Extract the (x, y) coordinate from the center of the cell holding the provided text.  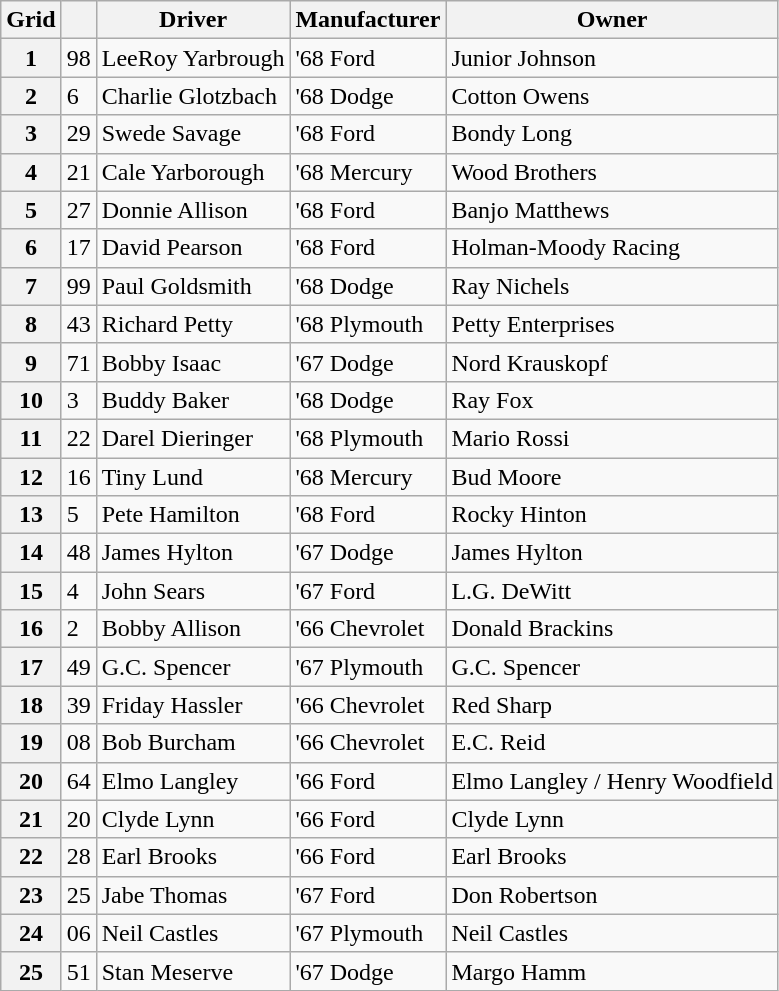
27 (78, 210)
Donnie Allison (193, 210)
Grid (31, 20)
Pete Hamilton (193, 515)
L.G. DeWitt (612, 591)
29 (78, 134)
12 (31, 477)
Banjo Matthews (612, 210)
Elmo Langley (193, 781)
49 (78, 667)
51 (78, 971)
Ray Nichels (612, 286)
Elmo Langley / Henry Woodfield (612, 781)
06 (78, 933)
Tiny Lund (193, 477)
Richard Petty (193, 324)
Margo Hamm (612, 971)
Bondy Long (612, 134)
Junior Johnson (612, 58)
19 (31, 743)
Friday Hassler (193, 705)
23 (31, 895)
7 (31, 286)
E.C. Reid (612, 743)
24 (31, 933)
Holman-Moody Racing (612, 248)
Bobby Isaac (193, 362)
Buddy Baker (193, 400)
Petty Enterprises (612, 324)
11 (31, 438)
18 (31, 705)
99 (78, 286)
Driver (193, 20)
48 (78, 553)
14 (31, 553)
Don Robertson (612, 895)
Wood Brothers (612, 172)
Ray Fox (612, 400)
10 (31, 400)
Bob Burcham (193, 743)
Red Sharp (612, 705)
Darel Dieringer (193, 438)
08 (78, 743)
13 (31, 515)
64 (78, 781)
Cotton Owens (612, 96)
9 (31, 362)
Jabe Thomas (193, 895)
Charlie Glotzbach (193, 96)
Owner (612, 20)
Swede Savage (193, 134)
LeeRoy Yarbrough (193, 58)
Donald Brackins (612, 629)
Manufacturer (368, 20)
Mario Rossi (612, 438)
Bud Moore (612, 477)
71 (78, 362)
28 (78, 857)
Stan Meserve (193, 971)
John Sears (193, 591)
Nord Krauskopf (612, 362)
43 (78, 324)
David Pearson (193, 248)
8 (31, 324)
Rocky Hinton (612, 515)
39 (78, 705)
98 (78, 58)
Bobby Allison (193, 629)
1 (31, 58)
Cale Yarborough (193, 172)
Paul Goldsmith (193, 286)
15 (31, 591)
